Determine the [X, Y] coordinate at the center of the cell enclosing the given text.  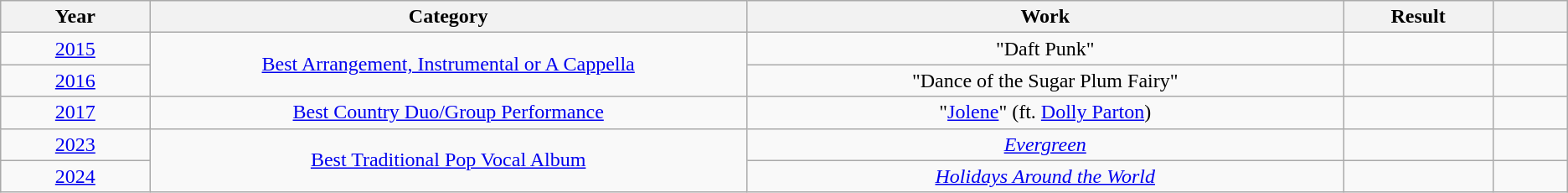
2024 [75, 176]
Holidays Around the World [1045, 176]
2016 [75, 81]
Category [449, 17]
"Jolene" (ft. Dolly Parton) [1045, 112]
Evergreen [1045, 144]
"Daft Punk" [1045, 49]
"Dance of the Sugar Plum Fairy" [1045, 81]
2015 [75, 49]
2017 [75, 112]
Result [1418, 17]
Year [75, 17]
Work [1045, 17]
2023 [75, 144]
Best Arrangement, Instrumental or A Cappella [449, 65]
Best Country Duo/Group Performance [449, 112]
Best Traditional Pop Vocal Album [449, 160]
